Output the [X, Y] coordinate of the center of the cell containing the given text.  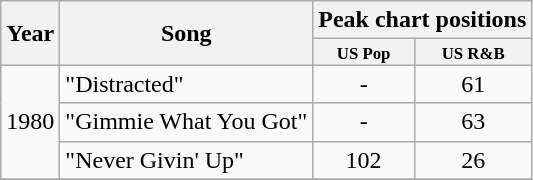
26 [474, 160]
"Never Givin' Up" [186, 160]
US R&B [474, 52]
Song [186, 33]
Peak chart positions [422, 20]
US Pop [364, 52]
63 [474, 122]
102 [364, 160]
"Gimmie What You Got" [186, 122]
1980 [30, 122]
61 [474, 84]
"Distracted" [186, 84]
Year [30, 33]
